Provide the [X, Y] coordinate of the cell's center where the given text is located.  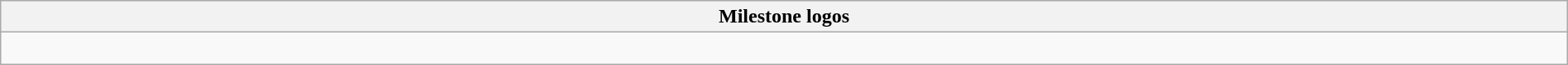
Milestone logos [784, 17]
